Locate the cell with the specified text and output its [X, Y] center coordinate. 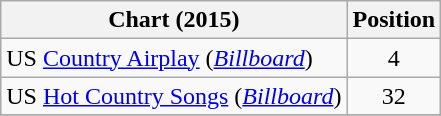
US Country Airplay (Billboard) [174, 58]
Position [394, 20]
US Hot Country Songs (Billboard) [174, 96]
Chart (2015) [174, 20]
32 [394, 96]
4 [394, 58]
